Pinpoint the cell where the given text exists, returning its (x, y) midpoint coordinate. 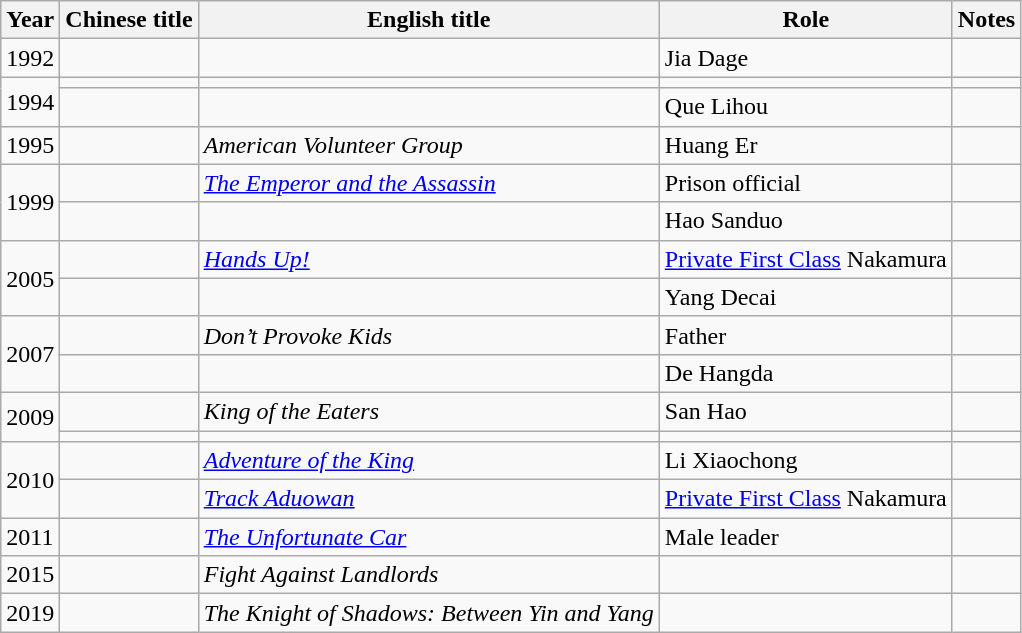
2019 (30, 613)
Hao Sanduo (806, 221)
Don’t Provoke Kids (428, 335)
2009 (30, 416)
Role (806, 20)
The Emperor and the Assassin (428, 183)
1994 (30, 102)
The Unfortunate Car (428, 537)
1999 (30, 202)
Li Xiaochong (806, 461)
San Hao (806, 411)
Notes (986, 20)
De Hangda (806, 373)
1992 (30, 58)
Prison official (806, 183)
2005 (30, 278)
Year (30, 20)
Hands Up! (428, 259)
2007 (30, 354)
Yang Decai (806, 297)
2011 (30, 537)
Father (806, 335)
Huang Er (806, 145)
Que Lihou (806, 107)
The Knight of Shadows: Between Yin and Yang (428, 613)
Chinese title (129, 20)
Adventure of the King (428, 461)
Male leader (806, 537)
King of the Eaters (428, 411)
American Volunteer Group (428, 145)
Jia Dage (806, 58)
1995 (30, 145)
Track Aduowan (428, 499)
2010 (30, 480)
2015 (30, 575)
English title (428, 20)
Fight Against Landlords (428, 575)
